Determine the (x, y) coordinate at the center of the cell enclosing the given text.  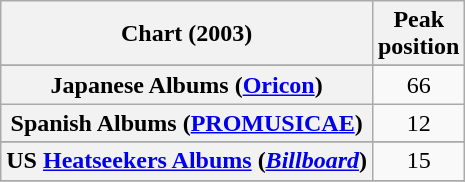
Chart (2003) (187, 34)
Spanish Albums (PROMUSICAE) (187, 123)
15 (418, 161)
66 (418, 85)
Peakposition (418, 34)
Japanese Albums (Oricon) (187, 85)
12 (418, 123)
US Heatseekers Albums (Billboard) (187, 161)
